Extract the (x, y) coordinate from the center of the cell holding the provided text.  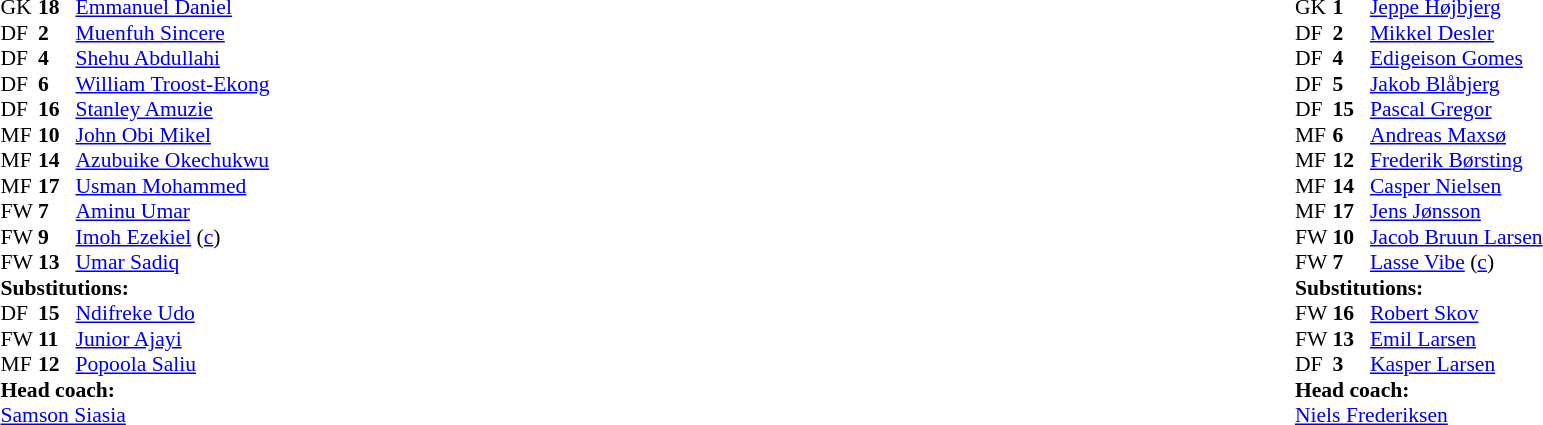
Junior Ajayi (173, 339)
Aminu Umar (173, 211)
Robert Skov (1456, 313)
Umar Sadiq (173, 263)
5 (1351, 84)
Imoh Ezekiel (c) (173, 237)
Pascal Gregor (1456, 109)
Frederik Børsting (1456, 161)
Azubuike Okechukwu (173, 161)
Kasper Larsen (1456, 365)
Jacob Bruun Larsen (1456, 237)
Lasse Vibe (c) (1456, 263)
3 (1351, 365)
Edigeison Gomes (1456, 59)
John Obi Mikel (173, 135)
11 (57, 339)
Usman Mohammed (173, 186)
Emil Larsen (1456, 339)
Casper Nielsen (1456, 186)
Ndifreke Udo (173, 313)
Mikkel Desler (1456, 33)
William Troost-Ekong (173, 84)
Andreas Maxsø (1456, 135)
Jakob Blåbjerg (1456, 84)
Popoola Saliu (173, 365)
Muenfuh Sincere (173, 33)
9 (57, 237)
Jens Jønsson (1456, 211)
Stanley Amuzie (173, 109)
Shehu Abdullahi (173, 59)
